From the cell containing the given text, extract its center point as [x, y] coordinate. 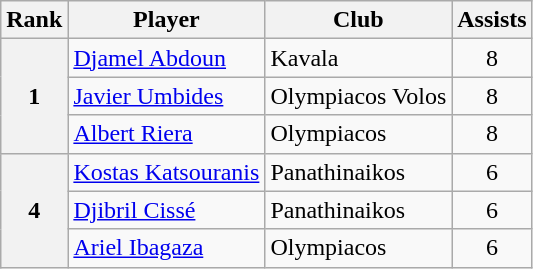
Albert Riera [166, 134]
Kavala [358, 58]
Ariel Ibagaza [166, 248]
1 [34, 96]
Javier Umbides [166, 96]
Djibril Cissé [166, 210]
Rank [34, 20]
Player [166, 20]
Kostas Katsouranis [166, 172]
Djamel Abdoun [166, 58]
Club [358, 20]
Assists [492, 20]
4 [34, 210]
Olympiacos Volos [358, 96]
